Output the (X, Y) coordinate of the center of the cell containing the given text.  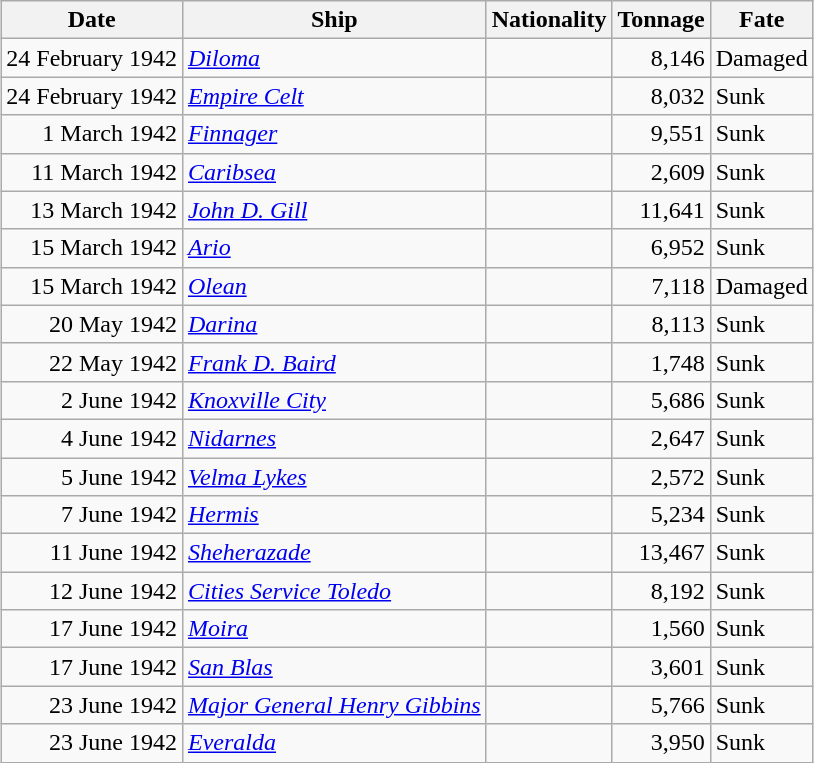
4 June 1942 (92, 438)
Ario (334, 248)
6,952 (661, 248)
11,641 (661, 210)
Knoxville City (334, 400)
2 June 1942 (92, 400)
Hermis (334, 515)
3,601 (661, 667)
12 June 1942 (92, 591)
Fate (762, 20)
Date (92, 20)
5,686 (661, 400)
8,032 (661, 96)
13,467 (661, 553)
8,113 (661, 324)
8,192 (661, 591)
Caribsea (334, 172)
5,234 (661, 515)
Olean (334, 286)
7 June 1942 (92, 515)
Nationality (549, 20)
Diloma (334, 58)
John D. Gill (334, 210)
13 March 1942 (92, 210)
Tonnage (661, 20)
9,551 (661, 134)
2,609 (661, 172)
5,766 (661, 705)
2,647 (661, 438)
11 March 1942 (92, 172)
1,560 (661, 629)
2,572 (661, 477)
Darina (334, 324)
1,748 (661, 362)
Sheherazade (334, 553)
11 June 1942 (92, 553)
San Blas (334, 667)
3,950 (661, 743)
Moira (334, 629)
8,146 (661, 58)
5 June 1942 (92, 477)
Cities Service Toledo (334, 591)
22 May 1942 (92, 362)
Empire Celt (334, 96)
Frank D. Baird (334, 362)
Finnager (334, 134)
Major General Henry Gibbins (334, 705)
20 May 1942 (92, 324)
Nidarnes (334, 438)
Velma Lykes (334, 477)
7,118 (661, 286)
Ship (334, 20)
1 March 1942 (92, 134)
Everalda (334, 743)
